Pinpoint the cell where the given text exists, returning its [x, y] midpoint coordinate. 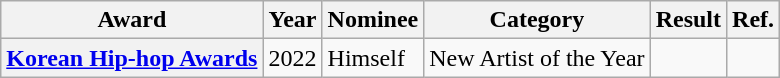
Year [292, 20]
Himself [373, 58]
2022 [292, 58]
Category [537, 20]
Ref. [754, 20]
Award [132, 20]
New Artist of the Year [537, 58]
Nominee [373, 20]
Korean Hip-hop Awards [132, 58]
Result [688, 20]
